Detect which cell encompasses the target text, then output its [X, Y] center coordinate. 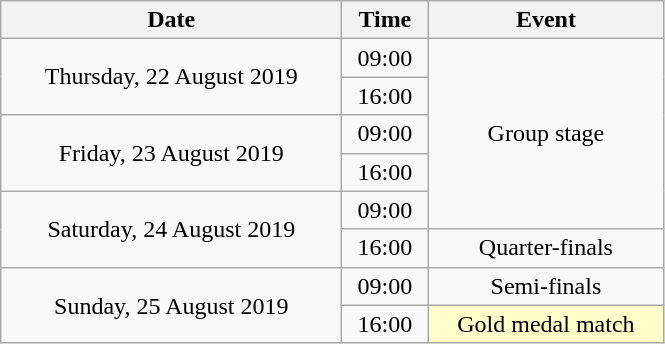
Friday, 23 August 2019 [172, 153]
Sunday, 25 August 2019 [172, 305]
Semi-finals [546, 286]
Date [172, 20]
Event [546, 20]
Quarter-finals [546, 248]
Gold medal match [546, 324]
Saturday, 24 August 2019 [172, 229]
Group stage [546, 134]
Time [385, 20]
Thursday, 22 August 2019 [172, 77]
